From the cell containing the given text, extract its center point as (x, y) coordinate. 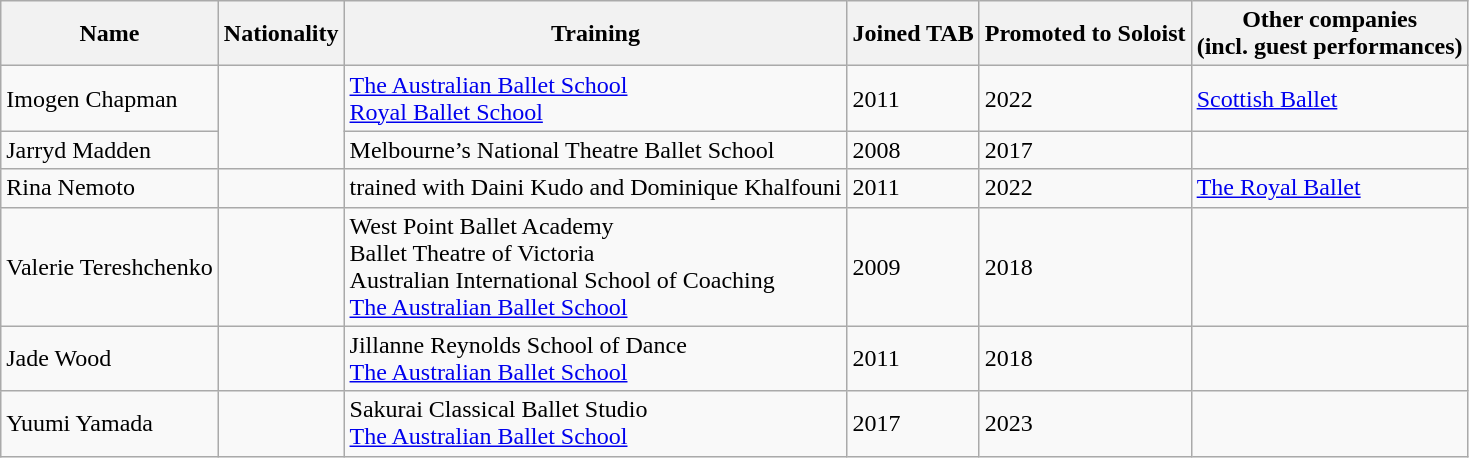
trained with Daini Kudo and Dominique Khalfouni (596, 188)
The Australian Ballet SchoolRoyal Ballet School (596, 98)
Yuumi Yamada (110, 424)
West Point Ballet AcademyBallet Theatre of VictoriaAustralian International School of CoachingThe Australian Ballet School (596, 266)
Nationality (281, 34)
Scottish Ballet (1330, 98)
2023 (1085, 424)
Other companies (incl. guest performances) (1330, 34)
Rina Nemoto (110, 188)
Training (596, 34)
Jade Wood (110, 358)
Jarryd Madden (110, 150)
The Royal Ballet (1330, 188)
2008 (913, 150)
Melbourne’s National Theatre Ballet School (596, 150)
Valerie Tereshchenko (110, 266)
Promoted to Soloist (1085, 34)
Name (110, 34)
Imogen Chapman (110, 98)
Sakurai Classical Ballet StudioThe Australian Ballet School (596, 424)
Jillanne Reynolds School of DanceThe Australian Ballet School (596, 358)
Joined TAB (913, 34)
2009 (913, 266)
